Pinpoint the cell where the given text exists, returning its (x, y) midpoint coordinate. 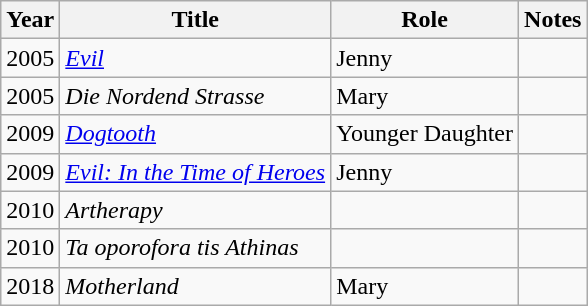
Evil (196, 58)
Notes (553, 20)
Motherland (196, 286)
2018 (30, 286)
Die Nordend Strasse (196, 96)
Ta oporofora tis Athinas (196, 248)
Year (30, 20)
Artherapy (196, 210)
Evil: In the Time of Heroes (196, 172)
Role (425, 20)
Younger Daughter (425, 134)
Dogtooth (196, 134)
Title (196, 20)
